Pinpoint the cell where the given text exists, returning its (X, Y) midpoint coordinate. 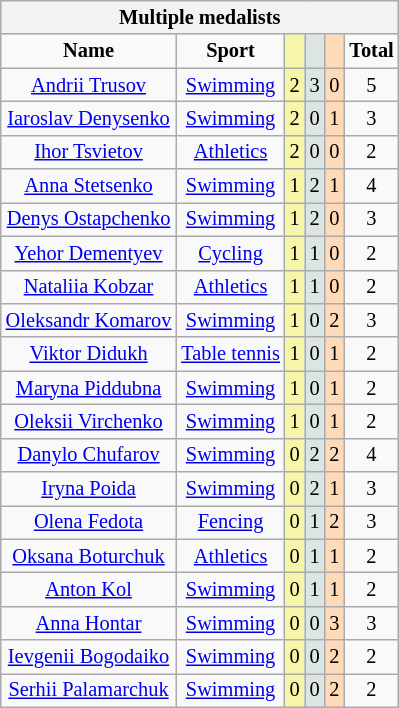
Anna Hontar (89, 623)
Andrii Trusov (89, 85)
Nataliia Kobzar (89, 287)
Multiple medalists (200, 17)
Fencing (230, 522)
Serhii Palamarchuk (89, 690)
Iaroslav Denysenko (89, 118)
Yehor Dementyev (89, 253)
Viktor Didukh (89, 354)
Oleksii Virchenko (89, 421)
Olena Fedota (89, 522)
Anna Stetsenko (89, 186)
Cycling (230, 253)
Sport (230, 51)
Ievgenii Bogodaiko (89, 657)
Danylo Chufarov (89, 455)
Total (371, 51)
Anton Kol (89, 589)
Ihor Tsvietov (89, 152)
Denys Ostapchenko (89, 219)
Table tennis (230, 354)
5 (371, 85)
Name (89, 51)
Iryna Poida (89, 489)
Maryna Piddubna (89, 388)
Oksana Boturchuk (89, 556)
Oleksandr Komarov (89, 320)
